Determine the [X, Y] coordinate at the center of the cell enclosing the given text.  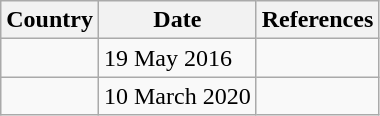
10 March 2020 [177, 96]
Date [177, 20]
19 May 2016 [177, 58]
References [318, 20]
Country [50, 20]
